Detect which cell encompasses the target text, then output its (X, Y) center coordinate. 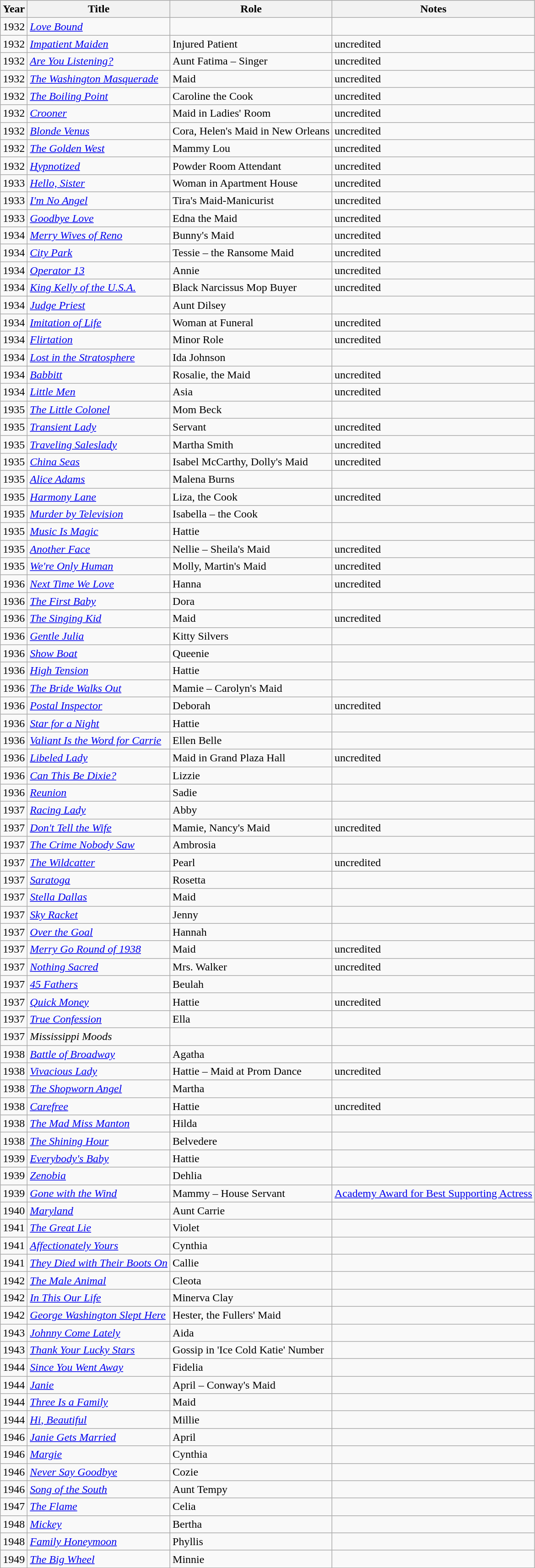
Hi, Beautiful (99, 1420)
City Park (99, 253)
The Crime Nobody Saw (99, 845)
True Confession (99, 1019)
Deborah (251, 706)
Mammy – House Servant (251, 1193)
Hilda (251, 1124)
Malena Burns (251, 479)
Bunny's Maid (251, 236)
Reunion (99, 793)
Celia (251, 1507)
Vivacious Lady (99, 1072)
Merry Go Round of 1938 (99, 949)
Blonde Venus (99, 131)
Powder Room Attendant (251, 166)
45 Fathers (99, 984)
Caroline the Cook (251, 96)
Next Time We Love (99, 584)
Agatha (251, 1054)
Traveling Saleslady (99, 444)
Nellie – Sheila's Maid (251, 549)
Libeled Lady (99, 758)
Dehlia (251, 1176)
Cozie (251, 1472)
Minerva Clay (251, 1298)
The Washington Masquerade (99, 79)
The Male Animal (99, 1280)
Aunt Carrie (251, 1211)
High Tension (99, 671)
China Seas (99, 462)
Phyllis (251, 1541)
Operator 13 (99, 270)
Flirtation (99, 340)
Asia (251, 392)
Abby (251, 810)
Mammy Lou (251, 148)
The Wildcatter (99, 862)
Year (14, 9)
Aida (251, 1333)
Aunt Tempy (251, 1489)
Lost in the Stratosphere (99, 357)
Mom Beck (251, 410)
Dora (251, 601)
Gone with the Wind (99, 1193)
April – Conway's Maid (251, 1385)
Aunt Fatima – Singer (251, 61)
Ellen Belle (251, 740)
Saratoga (99, 880)
Sky Racket (99, 915)
April (251, 1437)
Kitty Silvers (251, 636)
Belvedere (251, 1141)
Alice Adams (99, 479)
Injured Patient (251, 44)
Impatient Maiden (99, 44)
Margie (99, 1455)
The Boiling Point (99, 96)
Minor Role (251, 340)
Merry Wives of Reno (99, 236)
Queenie (251, 653)
Don't Tell the Wife (99, 828)
The Flame (99, 1507)
Stella Dallas (99, 897)
Zenobia (99, 1176)
The Little Colonel (99, 410)
Janie (99, 1385)
Violet (251, 1228)
King Kelly of the U.S.A. (99, 288)
Minnie (251, 1559)
Gentle Julia (99, 636)
Everybody's Baby (99, 1158)
The Golden West (99, 148)
Crooner (99, 113)
Molly, Martin's Maid (251, 566)
Sadie (251, 793)
The Big Wheel (99, 1559)
Notes (434, 9)
Battle of Broadway (99, 1054)
Hello, Sister (99, 183)
The Shopworn Angel (99, 1089)
The Shining Hour (99, 1141)
Beulah (251, 984)
Never Say Goodbye (99, 1472)
Cleota (251, 1280)
Cora, Helen's Maid in New Orleans (251, 131)
Fidelia (251, 1368)
Hester, the Fullers' Maid (251, 1315)
Harmony Lane (99, 496)
In This Our Life (99, 1298)
Mamie, Nancy's Maid (251, 828)
1940 (14, 1211)
The Mad Miss Manton (99, 1124)
Title (99, 9)
Ella (251, 1019)
Star for a Night (99, 723)
Mickey (99, 1524)
The Bride Walks Out (99, 688)
Servant (251, 427)
Racing Lady (99, 810)
George Washington Slept Here (99, 1315)
Since You Went Away (99, 1368)
Hattie – Maid at Prom Dance (251, 1072)
Maryland (99, 1211)
1947 (14, 1507)
Ida Johnson (251, 357)
Millie (251, 1420)
Woman at Funeral (251, 323)
Hanna (251, 584)
Affectionately Yours (99, 1245)
Pearl (251, 862)
Little Men (99, 392)
Gossip in 'Ice Cold Katie' Number (251, 1350)
Imitation of Life (99, 323)
Three Is a Family (99, 1402)
Babbitt (99, 375)
Lizzie (251, 776)
Music Is Magic (99, 532)
The Great Lie (99, 1228)
Callie (251, 1263)
Thank Your Lucky Stars (99, 1350)
Aunt Dilsey (251, 305)
Ambrosia (251, 845)
Mississippi Moods (99, 1036)
Another Face (99, 549)
Goodbye Love (99, 218)
1949 (14, 1559)
Johnny Come Lately (99, 1333)
Postal Inspector (99, 706)
Jenny (251, 915)
Hypnotized (99, 166)
The Singing Kid (99, 619)
Show Boat (99, 653)
Love Bound (99, 27)
Annie (251, 270)
Murder by Television (99, 514)
Mrs. Walker (251, 967)
Academy Award for Best Supporting Actress (434, 1193)
Black Narcissus Mop Buyer (251, 288)
Carefree (99, 1106)
Hannah (251, 932)
Song of the South (99, 1489)
Valiant Is the Word for Carrie (99, 740)
They Died with Their Boots On (99, 1263)
Rosetta (251, 880)
Martha (251, 1089)
Quick Money (99, 1002)
We're Only Human (99, 566)
Tessie – the Ransome Maid (251, 253)
Janie Gets Married (99, 1437)
Martha Smith (251, 444)
Liza, the Cook (251, 496)
Isabel McCarthy, Dolly's Maid (251, 462)
Mamie – Carolyn's Maid (251, 688)
The First Baby (99, 601)
Judge Priest (99, 305)
Woman in Apartment House (251, 183)
Family Honeymoon (99, 1541)
Are You Listening? (99, 61)
Rosalie, the Maid (251, 375)
Maid in Ladies' Room (251, 113)
Tira's Maid-Manicurist (251, 200)
Nothing Sacred (99, 967)
Maid in Grand Plaza Hall (251, 758)
I'm No Angel (99, 200)
Isabella – the Cook (251, 514)
Role (251, 9)
Can This Be Dixie? (99, 776)
Transient Lady (99, 427)
Edna the Maid (251, 218)
Bertha (251, 1524)
Over the Goal (99, 932)
